Extract the [x, y] coordinate from the center of the cell holding the provided text.  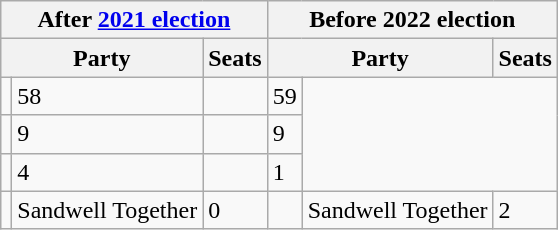
Before 2022 election [412, 20]
59 [284, 96]
After 2021 election [134, 20]
4 [108, 172]
1 [284, 172]
2 [525, 210]
58 [108, 96]
0 [235, 210]
